Find where the given text appears and provide that cell's center as (x, y) coordinate. 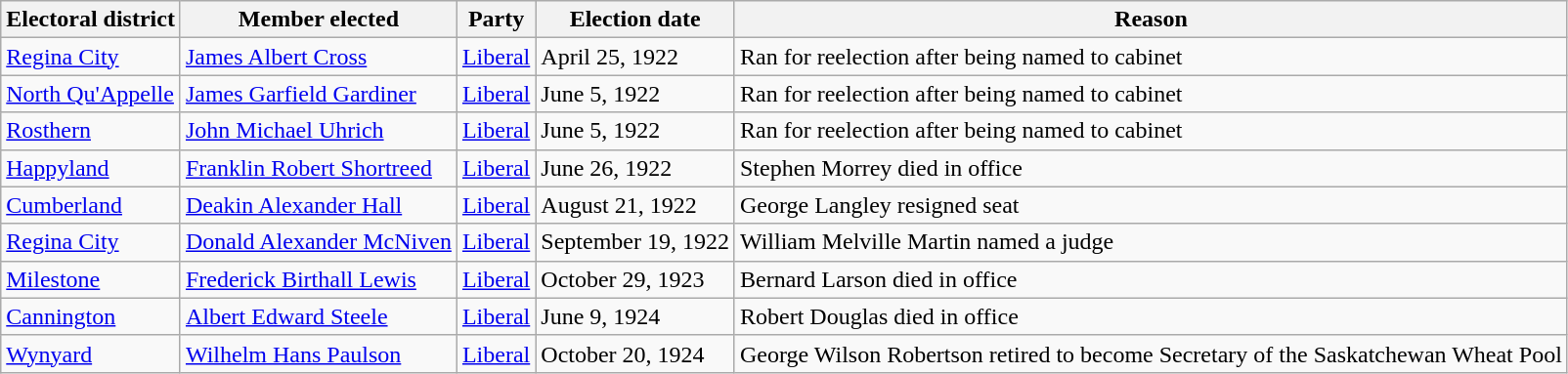
Election date (635, 20)
Wynyard (91, 353)
George Langley resigned seat (1151, 205)
Franklin Robert Shortreed (319, 168)
John Michael Uhrich (319, 131)
William Melville Martin named a judge (1151, 242)
Donald Alexander McNiven (319, 242)
Frederick Birthall Lewis (319, 279)
Reason (1151, 20)
October 29, 1923 (635, 279)
Wilhelm Hans Paulson (319, 353)
June 26, 1922 (635, 168)
Deakin Alexander Hall (319, 205)
Milestone (91, 279)
September 19, 1922 (635, 242)
Cumberland (91, 205)
October 20, 1924 (635, 353)
Robert Douglas died in office (1151, 316)
James Garfield Gardiner (319, 94)
Party (496, 20)
Happyland (91, 168)
April 25, 1922 (635, 57)
June 9, 1924 (635, 316)
George Wilson Robertson retired to become Secretary of the Saskatchewan Wheat Pool (1151, 353)
Bernard Larson died in office (1151, 279)
Cannington (91, 316)
Stephen Morrey died in office (1151, 168)
Member elected (319, 20)
Rosthern (91, 131)
Albert Edward Steele (319, 316)
North Qu'Appelle (91, 94)
James Albert Cross (319, 57)
Electoral district (91, 20)
August 21, 1922 (635, 205)
